Return the [X, Y] coordinate for the center point of the cell that contains the specified text.  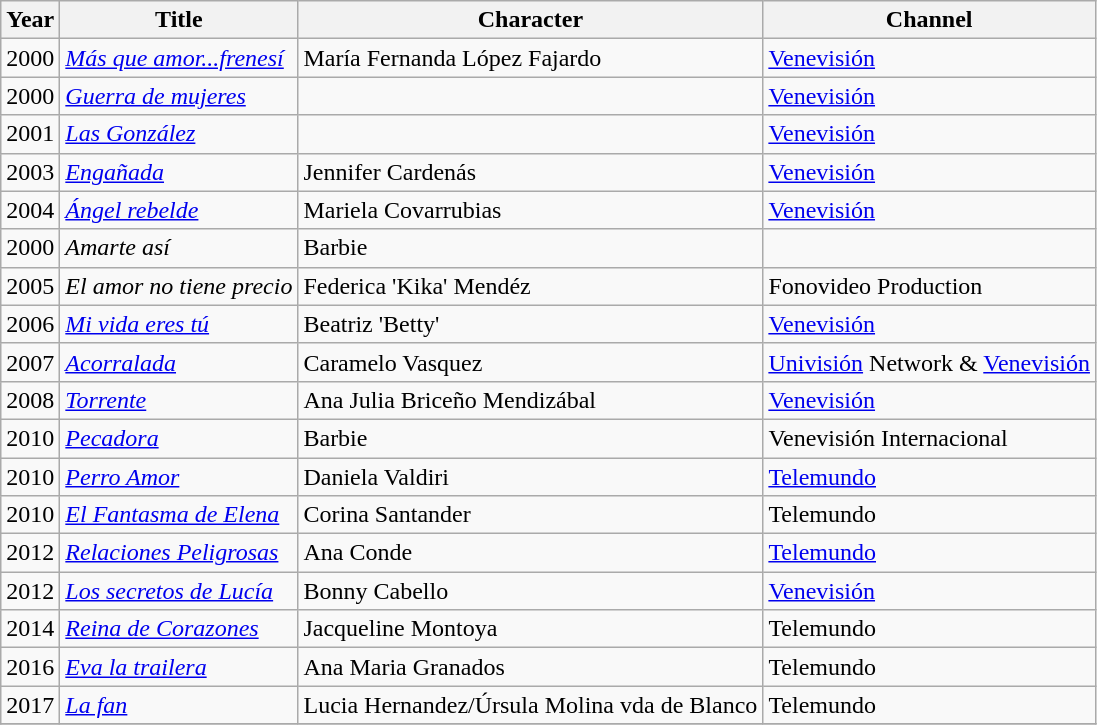
Caramelo Vasquez [530, 362]
2014 [30, 629]
Title [179, 20]
María Fernanda López Fajardo [530, 58]
Los secretos de Lucía [179, 591]
Venevisión Internacional [930, 438]
Reina de Corazones [179, 629]
Lucia Hernandez/Úrsula Molina vda de Blanco [530, 705]
2016 [30, 667]
Guerra de mujeres [179, 96]
2003 [30, 172]
Mi vida eres tú [179, 324]
Las González [179, 134]
2017 [30, 705]
Character [530, 20]
2001 [30, 134]
Univisión Network & Venevisión [930, 362]
Year [30, 20]
Pecadora [179, 438]
Fonovideo Production [930, 286]
Engañada [179, 172]
Beatriz 'Betty' [530, 324]
Federica 'Kika' Mendéz [530, 286]
2008 [30, 400]
Torrente [179, 400]
Eva la trailera [179, 667]
Ana Conde [530, 553]
Jennifer Cardenás [530, 172]
Acorralada [179, 362]
Channel [930, 20]
Mariela Covarrubias [530, 210]
Amarte así [179, 248]
Ángel rebelde [179, 210]
Jacqueline Montoya [530, 629]
Perro Amor [179, 477]
Corina Santander [530, 515]
El amor no tiene precio [179, 286]
Daniela Valdiri [530, 477]
Relaciones Peligrosas [179, 553]
2007 [30, 362]
Más que amor...frenesí [179, 58]
2006 [30, 324]
Bonny Cabello [530, 591]
Ana Maria Granados [530, 667]
El Fantasma de Elena [179, 515]
Ana Julia Briceño Mendizábal [530, 400]
2004 [30, 210]
La fan [179, 705]
2005 [30, 286]
